Determine the (x, y) coordinate at the center of the cell enclosing the given text.  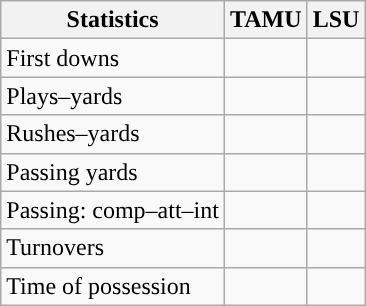
Time of possession (113, 286)
Passing: comp–att–int (113, 210)
Rushes–yards (113, 134)
TAMU (266, 20)
First downs (113, 58)
LSU (336, 20)
Plays–yards (113, 96)
Turnovers (113, 248)
Passing yards (113, 172)
Statistics (113, 20)
